Search for the cell housing the specified text and yield its [x, y] center coordinate. 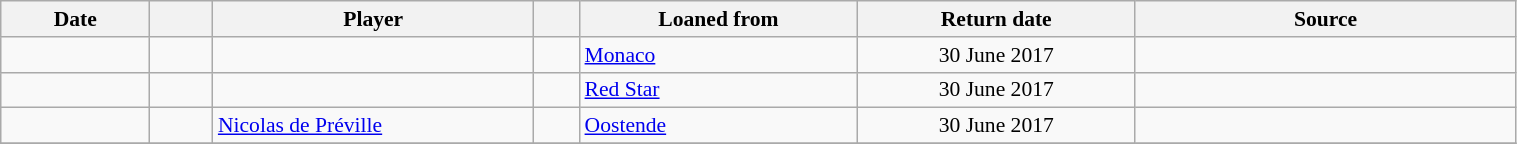
Date [76, 19]
Player [374, 19]
Oostende [719, 126]
Loaned from [719, 19]
Return date [996, 19]
Monaco [719, 55]
Red Star [719, 90]
Nicolas de Préville [374, 126]
Source [1326, 19]
